Find where the given text appears and provide that cell's center as [x, y] coordinate. 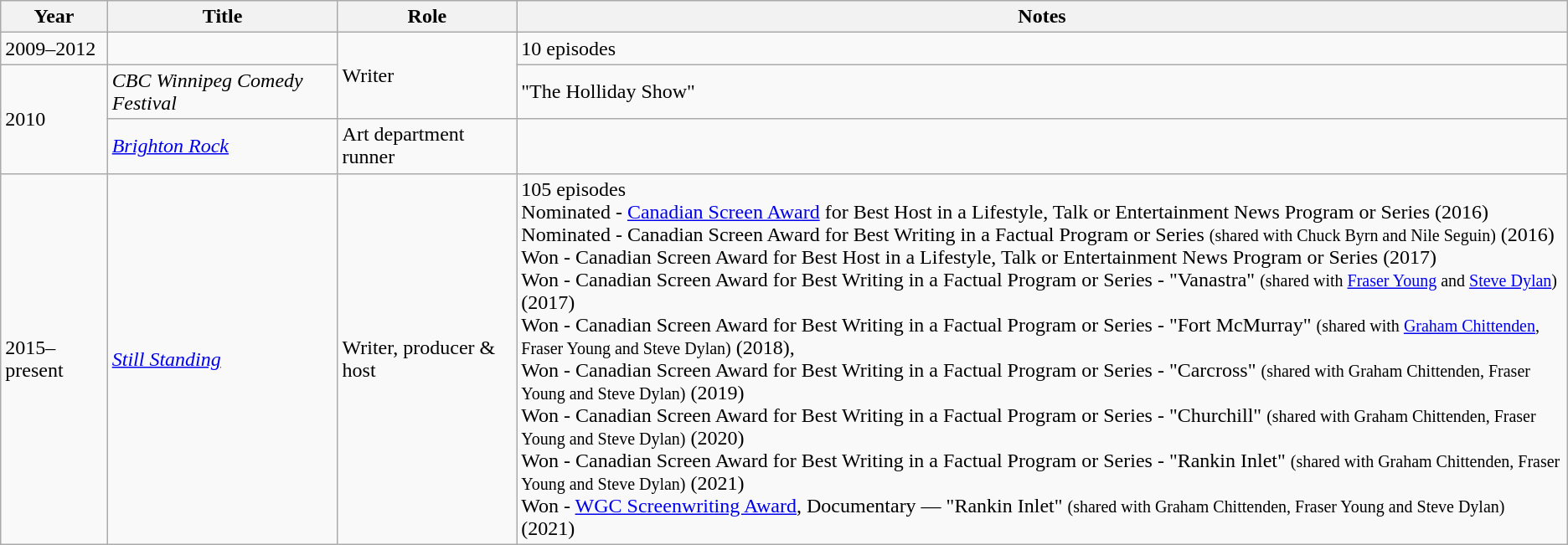
Art department runner [427, 146]
CBC Winnipeg Comedy Festival [223, 92]
Brighton Rock [223, 146]
Notes [1042, 17]
10 episodes [1042, 49]
Still Standing [223, 358]
Year [54, 17]
2015–present [54, 358]
Title [223, 17]
2010 [54, 119]
Writer, producer & host [427, 358]
2009–2012 [54, 49]
Writer [427, 75]
"The Holliday Show" [1042, 92]
Role [427, 17]
